Return the (x, y) coordinate for the center point of the cell that contains the specified text.  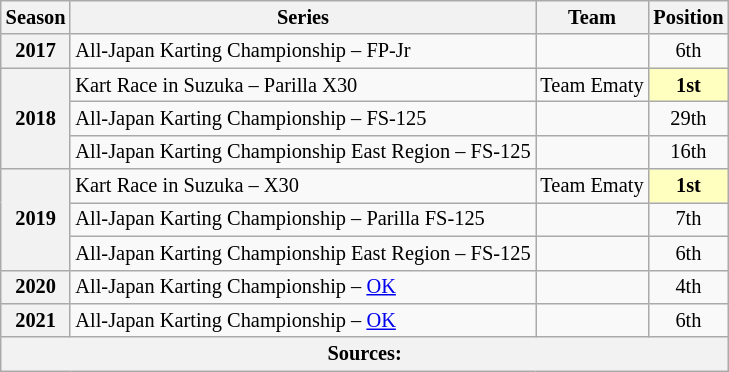
4th (688, 287)
2021 (36, 320)
16th (688, 152)
Sources: (365, 354)
2019 (36, 220)
29th (688, 118)
Position (688, 17)
Kart Race in Suzuka – X30 (302, 186)
Kart Race in Suzuka – Parilla X30 (302, 85)
All-Japan Karting Championship – FP-Jr (302, 51)
2020 (36, 287)
2018 (36, 118)
7th (688, 219)
All-Japan Karting Championship – FS-125 (302, 118)
All-Japan Karting Championship – Parilla FS-125 (302, 219)
Team (592, 17)
Season (36, 17)
Series (302, 17)
2017 (36, 51)
